Search for the cell housing the specified text and yield its [X, Y] center coordinate. 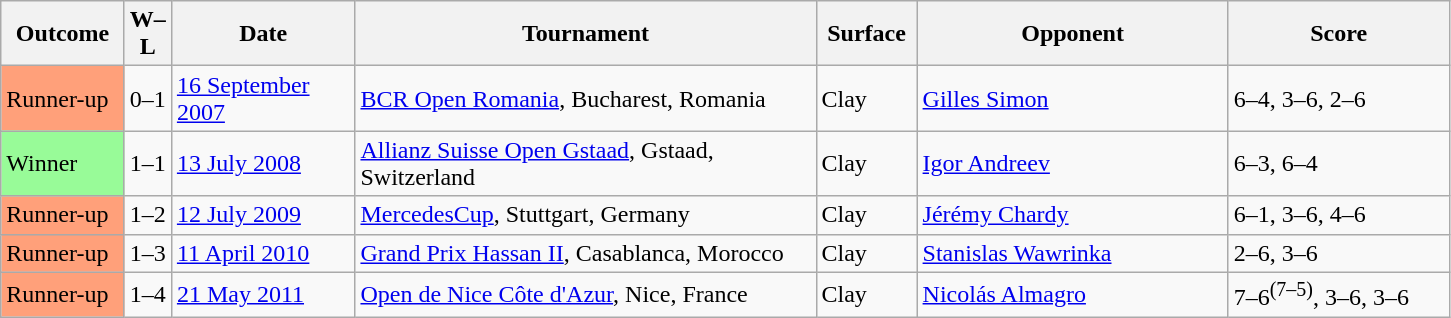
7–6(7–5), 3–6, 3–6 [1338, 294]
6–3, 6–4 [1338, 164]
Winner [63, 164]
1–2 [148, 215]
6–1, 3–6, 4–6 [1338, 215]
13 July 2008 [263, 164]
MercedesCup, Stuttgart, Germany [586, 215]
Surface [866, 34]
2–6, 3–6 [1338, 253]
0–1 [148, 98]
Grand Prix Hassan II, Casablanca, Morocco [586, 253]
11 April 2010 [263, 253]
Igor Andreev [1072, 164]
1–3 [148, 253]
Score [1338, 34]
W–L [148, 34]
21 May 2011 [263, 294]
Outcome [63, 34]
1–1 [148, 164]
Open de Nice Côte d'Azur, Nice, France [586, 294]
Gilles Simon [1072, 98]
Stanislas Wawrinka [1072, 253]
BCR Open Romania, Bucharest, Romania [586, 98]
Nicolás Almagro [1072, 294]
Jérémy Chardy [1072, 215]
Tournament [586, 34]
1–4 [148, 294]
Allianz Suisse Open Gstaad, Gstaad, Switzerland [586, 164]
12 July 2009 [263, 215]
Opponent [1072, 34]
Date [263, 34]
16 September 2007 [263, 98]
6–4, 3–6, 2–6 [1338, 98]
